Output the [x, y] coordinate of the center of the cell containing the given text.  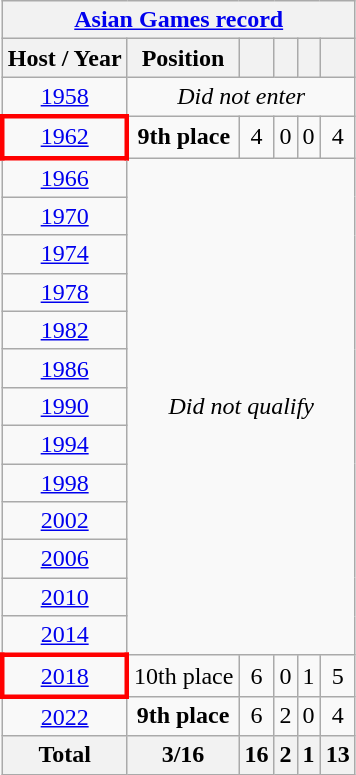
1962 [64, 136]
Did not qualify [241, 407]
Position [183, 58]
1978 [64, 292]
1994 [64, 444]
Host / Year [64, 58]
1958 [64, 97]
Asian Games record [178, 20]
1982 [64, 330]
2006 [64, 559]
3/16 [183, 755]
2022 [64, 716]
1998 [64, 483]
2014 [64, 636]
5 [338, 676]
2018 [64, 676]
1974 [64, 254]
Did not enter [241, 97]
2010 [64, 597]
1986 [64, 368]
2002 [64, 521]
1990 [64, 406]
1970 [64, 216]
1966 [64, 178]
Total [64, 755]
10th place [183, 676]
16 [256, 755]
13 [338, 755]
